Output the (x, y) coordinate of the center of the cell containing the given text.  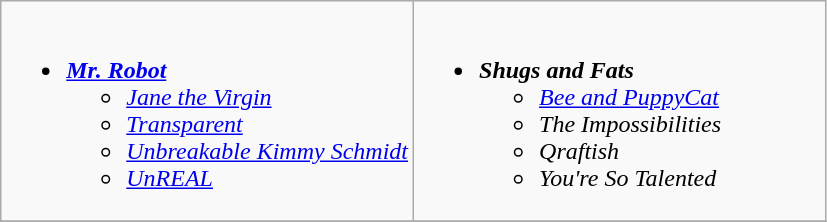
Mr. RobotJane the VirginTransparentUnbreakable Kimmy SchmidtUnREAL (208, 112)
Shugs and FatsBee and PuppyCatThe ImpossibilitiesQraftishYou're So Talented (620, 112)
